From the cell containing the given text, extract its center point as [X, Y] coordinate. 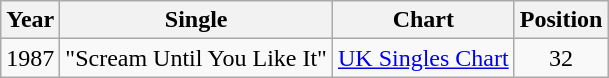
Year [30, 20]
Chart [423, 20]
1987 [30, 58]
UK Singles Chart [423, 58]
Position [561, 20]
"Scream Until You Like It" [196, 58]
Single [196, 20]
32 [561, 58]
